For the text-containing cell, return its midpoint in (x, y) coordinate format. 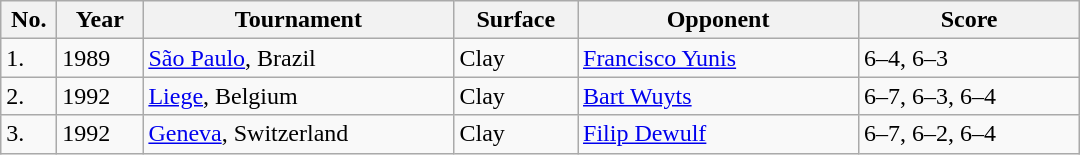
1989 (100, 58)
6–7, 6–3, 6–4 (970, 96)
São Paulo, Brazil (298, 58)
Francisco Yunis (718, 58)
6–7, 6–2, 6–4 (970, 134)
Surface (516, 20)
1. (29, 58)
2. (29, 96)
6–4, 6–3 (970, 58)
Bart Wuyts (718, 96)
Liege, Belgium (298, 96)
Score (970, 20)
Tournament (298, 20)
3. (29, 134)
Opponent (718, 20)
Year (100, 20)
No. (29, 20)
Geneva, Switzerland (298, 134)
Filip Dewulf (718, 134)
